Detect which cell encompasses the target text, then output its (X, Y) center coordinate. 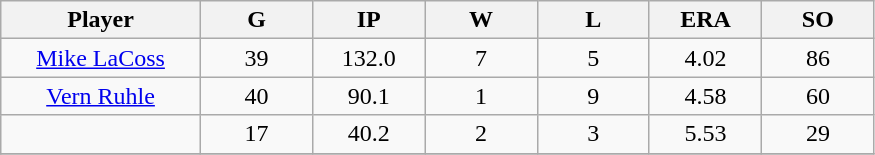
4.58 (705, 96)
5 (593, 58)
40.2 (369, 134)
40 (256, 96)
L (593, 20)
Mike LaCoss (101, 58)
29 (818, 134)
7 (481, 58)
39 (256, 58)
W (481, 20)
G (256, 20)
90.1 (369, 96)
2 (481, 134)
SO (818, 20)
ERA (705, 20)
132.0 (369, 58)
IP (369, 20)
9 (593, 96)
5.53 (705, 134)
Player (101, 20)
1 (481, 96)
4.02 (705, 58)
3 (593, 134)
17 (256, 134)
86 (818, 58)
Vern Ruhle (101, 96)
60 (818, 96)
